Scan for the cell matching the given text and deliver its (X, Y) coordinate at center. 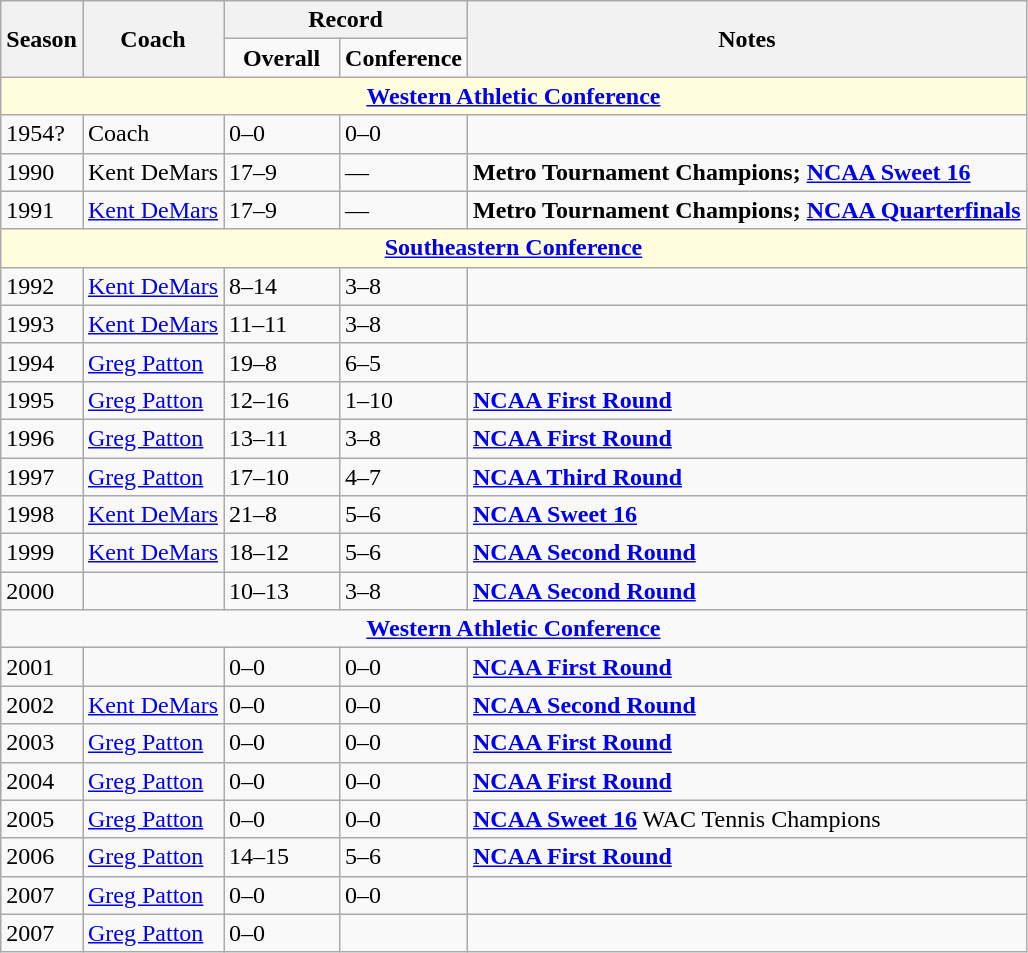
2006 (42, 857)
2005 (42, 819)
1994 (42, 362)
Conference (404, 58)
Notes (748, 39)
1997 (42, 477)
2003 (42, 743)
2004 (42, 781)
11–11 (282, 324)
1996 (42, 438)
19–8 (282, 362)
Season (42, 39)
2000 (42, 591)
Metro Tournament Champions; NCAA Sweet 16 (748, 172)
1991 (42, 210)
Overall (282, 58)
8–14 (282, 286)
2002 (42, 705)
2001 (42, 667)
13–11 (282, 438)
12–16 (282, 400)
1993 (42, 324)
14–15 (282, 857)
Southeastern Conference (514, 248)
1992 (42, 286)
1995 (42, 400)
17–10 (282, 477)
6–5 (404, 362)
10–13 (282, 591)
Metro Tournament Champions; NCAA Quarterfinals (748, 210)
21–8 (282, 515)
Record (346, 20)
1–10 (404, 400)
1954? (42, 134)
NCAA Third Round (748, 477)
1990 (42, 172)
1998 (42, 515)
18–12 (282, 553)
4–7 (404, 477)
NCAA Sweet 16 WAC Tennis Champions (748, 819)
NCAA Sweet 16 (748, 515)
1999 (42, 553)
